From the cell containing the given text, extract its center point as (x, y) coordinate. 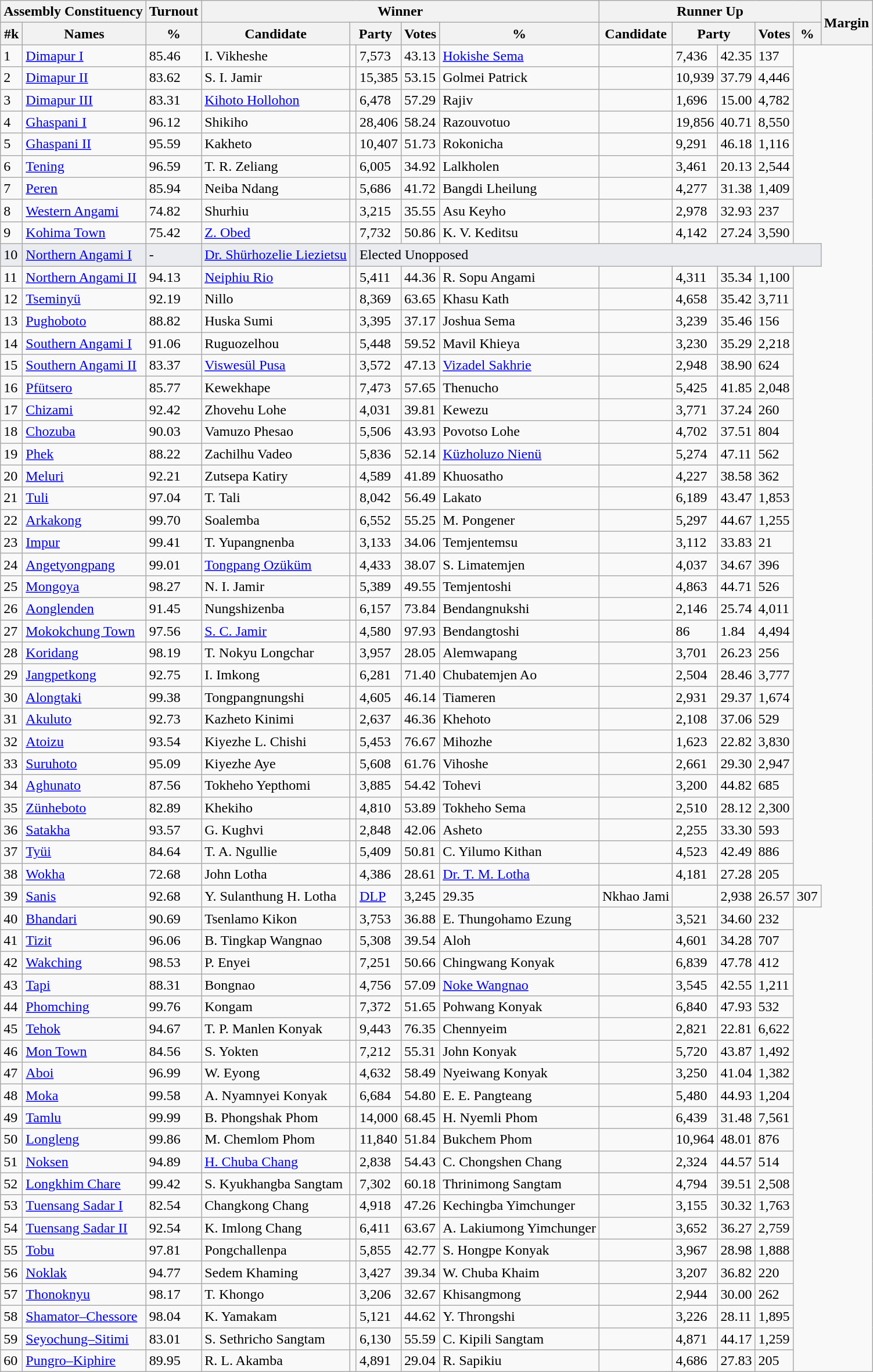
47.93 (737, 1007)
Zhovehu Lohe (276, 410)
34.06 (420, 542)
20 (12, 476)
92.21 (174, 476)
Winner (401, 12)
Mon Town (84, 1051)
Zutsepa Katiry (276, 476)
15 (12, 366)
4,871 (695, 1338)
57.29 (420, 100)
86 (695, 631)
29.30 (737, 764)
34.67 (737, 564)
Southern Angami I (84, 343)
5,608 (379, 764)
14,000 (379, 1117)
3,461 (695, 166)
Angetyongpang (84, 564)
37.24 (737, 410)
27 (12, 631)
3,967 (695, 1250)
Kohima Town (84, 232)
3,753 (379, 918)
Tizit (84, 940)
41.89 (420, 476)
Tuensang Sadar I (84, 1206)
83.31 (174, 100)
60 (12, 1361)
98.19 (174, 653)
Noksen (84, 1162)
Western Angami (84, 210)
84.64 (174, 852)
R. Sapikiu (519, 1361)
47.11 (737, 454)
25.74 (737, 608)
Temjentoshi (519, 586)
3,427 (379, 1272)
Wakching (84, 962)
Huska Sumi (276, 321)
Nyeiwang Konyak (519, 1073)
Lalkholen (519, 166)
Aloh (519, 940)
83.37 (174, 366)
Shurhiu (276, 210)
4,702 (695, 432)
Kewekhape (276, 388)
1,696 (695, 100)
262 (774, 1294)
237 (774, 210)
99.86 (174, 1140)
K. V. Keditsu (519, 232)
76.35 (420, 1029)
99.41 (174, 542)
43.47 (737, 498)
1,100 (774, 277)
23 (12, 542)
526 (774, 586)
93.57 (174, 830)
Tokheho Yepthomi (276, 786)
74.82 (174, 210)
51.65 (420, 1007)
Z. Obed (276, 232)
Rokonicha (519, 144)
Bhandari (84, 918)
91.06 (174, 343)
50.81 (420, 852)
93.54 (174, 741)
232 (774, 918)
28.98 (737, 1250)
5,274 (695, 454)
Kongam (276, 1007)
33.83 (737, 542)
28,406 (379, 122)
Pfütsero (84, 388)
5,425 (695, 388)
71.40 (420, 675)
39.51 (737, 1184)
53.89 (420, 808)
Tamlu (84, 1117)
3,206 (379, 1294)
5,453 (379, 741)
22 (12, 520)
T. R. Zeliang (276, 166)
Y. Sulanthung H. Lotha (276, 896)
6,005 (379, 166)
3,777 (774, 675)
- (174, 255)
4,031 (379, 410)
7,302 (379, 1184)
54 (12, 1228)
804 (774, 432)
K. Imlong Chang (276, 1228)
31.38 (737, 188)
Mihozhe (519, 741)
4 (12, 122)
137 (774, 56)
3,395 (379, 321)
97.81 (174, 1250)
Thrinimong Sangtam (519, 1184)
99.01 (174, 564)
156 (774, 321)
Lakato (519, 498)
7,732 (379, 232)
18 (12, 432)
2,324 (695, 1162)
98.27 (174, 586)
49.55 (420, 586)
G. Kughvi (276, 830)
46.14 (420, 697)
26.57 (774, 896)
58 (12, 1316)
92.75 (174, 675)
Bangdi Lheilung (519, 188)
43.87 (737, 1051)
Tobu (84, 1250)
19 (12, 454)
4,810 (379, 808)
5,411 (379, 277)
H. Chuba Chang (276, 1162)
529 (774, 719)
Tongpangnungshi (276, 697)
4,686 (695, 1361)
Tening (84, 166)
99.99 (174, 1117)
T. Khongo (276, 1294)
Aboi (84, 1073)
Hokishe Sema (519, 56)
5,308 (379, 940)
Pohwang Konyak (519, 1007)
T. P. Manlen Konyak (276, 1029)
91.45 (174, 608)
1,853 (774, 498)
Bendangnukshi (519, 608)
Joshua Sema (519, 321)
97.04 (174, 498)
4,589 (379, 476)
3,200 (695, 786)
50.86 (420, 232)
2,848 (379, 830)
53.15 (420, 78)
2,821 (695, 1029)
52.14 (420, 454)
33.30 (737, 830)
S. Limatemjen (519, 564)
43 (12, 985)
Khisangmong (519, 1294)
26.23 (737, 653)
Pongchallenpa (276, 1250)
Shamator–Chessore (84, 1316)
Golmei Patrick (519, 78)
Y. Throngshi (519, 1316)
Vihoshe (519, 764)
1,763 (774, 1206)
41.85 (737, 388)
13 (12, 321)
39.34 (420, 1272)
88.22 (174, 454)
Viswesül Pusa (276, 366)
Nillo (276, 299)
5,506 (379, 432)
4,446 (774, 78)
876 (774, 1140)
Suruhoto (84, 764)
2,759 (774, 1228)
707 (774, 940)
27.83 (737, 1361)
Povotso Lohe (519, 432)
42.49 (737, 852)
Aghunato (84, 786)
35.55 (420, 210)
30.00 (737, 1294)
2,947 (774, 764)
4,386 (379, 874)
4,891 (379, 1361)
41.04 (737, 1073)
96.06 (174, 940)
Tehok (84, 1029)
4,523 (695, 852)
Longkhim Chare (84, 1184)
514 (774, 1162)
T. Yupangnenba (276, 542)
29.35 (519, 896)
Vamuzo Phesao (276, 432)
2,661 (695, 764)
59.52 (420, 343)
44.62 (420, 1316)
60.18 (420, 1184)
55.59 (420, 1338)
92.68 (174, 896)
Phek (84, 454)
Tuensang Sadar II (84, 1228)
Noklak (84, 1272)
39 (12, 896)
7,372 (379, 1007)
28.12 (737, 808)
46 (12, 1051)
3,701 (695, 653)
20.13 (737, 166)
31.48 (737, 1117)
6,552 (379, 520)
M. Pongener (519, 520)
307 (807, 896)
5,409 (379, 852)
44.17 (737, 1338)
30.32 (737, 1206)
Dimapur III (84, 100)
6,157 (379, 608)
Kiyezhe L. Chishi (276, 741)
Aonglenden (84, 608)
4,794 (695, 1184)
Sedem Khaming (276, 1272)
Pughoboto (84, 321)
98.17 (174, 1294)
Changkong Chang (276, 1206)
Thonoknyu (84, 1294)
Assembly Constituency (73, 12)
5,297 (695, 520)
4,918 (379, 1206)
Chingwang Konyak (519, 962)
T. Tali (276, 498)
68.45 (420, 1117)
94.13 (174, 277)
2,510 (695, 808)
3,112 (695, 542)
88.31 (174, 985)
H. Nyemli Phom (519, 1117)
45 (12, 1029)
44.67 (737, 520)
Shikiho (276, 122)
8,042 (379, 498)
A. Nyamnyei Konyak (276, 1095)
35.29 (737, 343)
4,658 (695, 299)
B. Phongshak Phom (276, 1117)
S. Kyukhangba Sangtam (276, 1184)
34.60 (737, 918)
1,211 (774, 985)
36.82 (737, 1272)
43.93 (420, 432)
Mokokchung Town (84, 631)
3,590 (774, 232)
76.67 (420, 741)
92.54 (174, 1228)
4,181 (695, 874)
Khekiho (276, 808)
55.25 (420, 520)
Neiphiu Rio (276, 277)
Tuli (84, 498)
28 (12, 653)
34 (12, 786)
51 (12, 1162)
3,133 (379, 542)
Bendangtoshi (519, 631)
C. Chongshen Chang (519, 1162)
35.46 (737, 321)
220 (774, 1272)
28.11 (737, 1316)
5,720 (695, 1051)
95.59 (174, 144)
42.35 (737, 56)
39.54 (420, 940)
Tongpang Ozüküm (276, 564)
Asheto (519, 830)
Arkakong (84, 520)
6 (12, 166)
99.42 (174, 1184)
532 (774, 1007)
6,281 (379, 675)
56.49 (420, 498)
63.67 (420, 1228)
Razouvotuo (519, 122)
44.93 (737, 1095)
85.94 (174, 188)
412 (774, 962)
95.09 (174, 764)
7,573 (379, 56)
4,433 (379, 564)
40 (12, 918)
4,037 (695, 564)
54.43 (420, 1162)
44 (12, 1007)
17 (12, 410)
S. Hongpe Konyak (519, 1250)
2,838 (379, 1162)
256 (774, 653)
44.57 (737, 1162)
Longleng (84, 1140)
28.46 (737, 675)
2 (12, 78)
A. Lakiumong Yimchunger (519, 1228)
Wokha (84, 874)
Northern Angami II (84, 277)
2,108 (695, 719)
9,443 (379, 1029)
3,215 (379, 210)
61.76 (420, 764)
83.62 (174, 78)
Kechingba Yimchunger (519, 1206)
Dr. T. M. Lotha (519, 874)
7 (12, 188)
35 (12, 808)
Turnout (174, 12)
29.04 (420, 1361)
Noke Wangnao (519, 985)
3,207 (695, 1272)
11 (12, 277)
3,711 (774, 299)
4,863 (695, 586)
K. Yamakam (276, 1316)
S. C. Jamir (276, 631)
92.19 (174, 299)
6,411 (379, 1228)
2,944 (695, 1294)
22.81 (737, 1029)
3,521 (695, 918)
44.82 (737, 786)
87.56 (174, 786)
42.55 (737, 985)
82.89 (174, 808)
8 (12, 210)
2,508 (774, 1184)
57.65 (420, 388)
Thenucho (519, 388)
8,550 (774, 122)
Dimapur I (84, 56)
3,830 (774, 741)
54.42 (420, 786)
Peren (84, 188)
Margin (846, 23)
1,382 (774, 1073)
42.06 (420, 830)
89.95 (174, 1361)
98.53 (174, 962)
B. Tingkap Wangnao (276, 940)
57.09 (420, 985)
Tseminyü (84, 299)
99.70 (174, 520)
11,840 (379, 1140)
6,840 (695, 1007)
98.04 (174, 1316)
32.93 (737, 210)
2,938 (737, 896)
37.51 (737, 432)
4,782 (774, 100)
99.38 (174, 697)
Khuosatho (519, 476)
Northern Angami I (84, 255)
59 (12, 1338)
85.77 (174, 388)
53 (12, 1206)
Zünheboto (84, 808)
88.82 (174, 321)
1,116 (774, 144)
27.24 (737, 232)
96.59 (174, 166)
58.49 (420, 1073)
R. L. Akamba (276, 1361)
R. Sopu Angami (519, 277)
40.71 (737, 122)
4,311 (695, 277)
2,146 (695, 608)
32 (12, 741)
Impur (84, 542)
94.67 (174, 1029)
24 (12, 564)
32.67 (420, 1294)
46.36 (420, 719)
Khehoto (519, 719)
3,771 (695, 410)
Seyochung–Sitimi (84, 1338)
46.18 (737, 144)
47.13 (420, 366)
6,130 (379, 1338)
90.03 (174, 432)
9,291 (695, 144)
Khasu Kath (519, 299)
50 (12, 1140)
16 (12, 388)
Meluri (84, 476)
57 (12, 1294)
7,251 (379, 962)
51.84 (420, 1140)
54.80 (420, 1095)
Asu Keyho (519, 210)
48.01 (737, 1140)
Southern Angami II (84, 366)
42.77 (420, 1250)
3,226 (695, 1316)
15.00 (737, 100)
1,623 (695, 741)
28.61 (420, 874)
E. Thungohamo Ezung (519, 918)
Pungro–Kiphire (84, 1361)
624 (774, 366)
260 (774, 410)
7,436 (695, 56)
1,259 (774, 1338)
562 (774, 454)
Koridang (84, 653)
27.28 (737, 874)
Kakheto (276, 144)
5 (12, 144)
12 (12, 299)
34.92 (420, 166)
1,255 (774, 520)
29.37 (737, 697)
Akuluto (84, 719)
3,652 (695, 1228)
5,836 (379, 454)
2,255 (695, 830)
4,494 (774, 631)
Vizadel Sakhrie (519, 366)
4,601 (695, 940)
30 (12, 697)
96.99 (174, 1073)
2,948 (695, 366)
5,121 (379, 1316)
John Lotha (276, 874)
S. Sethricho Sangtam (276, 1338)
3,250 (695, 1073)
I. Vikheshe (276, 56)
56 (12, 1272)
Tsenlamo Kikon (276, 918)
94.89 (174, 1162)
593 (774, 830)
Kazheto Kinimi (276, 719)
Runner Up (710, 12)
#k (12, 34)
Rajiv (519, 100)
10,964 (695, 1140)
1,204 (774, 1095)
5,480 (695, 1095)
3 (12, 100)
1.84 (737, 631)
I. Imkong (276, 675)
3,155 (695, 1206)
47.26 (420, 1206)
43.13 (420, 56)
38.58 (737, 476)
51.73 (420, 144)
2,637 (379, 719)
DLP (379, 896)
Kiyezhe Aye (276, 764)
94.77 (174, 1272)
Soalemba (276, 520)
2,504 (695, 675)
82.54 (174, 1206)
3,572 (379, 366)
47 (12, 1073)
Tapi (84, 985)
Ruguozelhou (276, 343)
28.05 (420, 653)
1 (12, 56)
4,227 (695, 476)
S. I. Jamir (276, 78)
685 (774, 786)
38 (12, 874)
C. Kipili Sangtam (519, 1338)
Alemwapang (519, 653)
42 (12, 962)
6,839 (695, 962)
97.93 (420, 631)
25 (12, 586)
T. Nokyu Longchar (276, 653)
49 (12, 1117)
37 (12, 852)
M. Chemlom Phom (276, 1140)
Tyüi (84, 852)
55.31 (420, 1051)
3,885 (379, 786)
Dr. Shürhozelie Liezietsu (276, 255)
92.73 (174, 719)
Ghaspani I (84, 122)
Küzholuzo Nienü (519, 454)
Kihoto Hollohon (276, 100)
1,674 (774, 697)
396 (774, 564)
58.24 (420, 122)
4,277 (695, 188)
29 (12, 675)
Bongnao (276, 985)
55 (12, 1250)
1,409 (774, 188)
Mavil Khieya (519, 343)
Names (84, 34)
4,011 (774, 608)
63.65 (420, 299)
75.42 (174, 232)
N. I. Jamir (276, 586)
S. Yokten (276, 1051)
85.46 (174, 56)
C. Yilumo Kithan (519, 852)
Atoizu (84, 741)
7,212 (379, 1051)
44.71 (737, 586)
35.42 (737, 299)
26 (12, 608)
Jangpetkong (84, 675)
Chizami (84, 410)
2,218 (774, 343)
72.68 (174, 874)
33 (12, 764)
19,856 (695, 122)
3,230 (695, 343)
Chozuba (84, 432)
36 (12, 830)
2,978 (695, 210)
Dimapur II (84, 78)
3,957 (379, 653)
P. Enyei (276, 962)
10 (12, 255)
1,492 (774, 1051)
Elected Unopposed (588, 255)
35.34 (737, 277)
5,389 (379, 586)
Nkhao Jami (635, 896)
31 (12, 719)
W. Chuba Khaim (519, 1272)
4,580 (379, 631)
99.58 (174, 1095)
John Konyak (519, 1051)
96.12 (174, 122)
44.36 (420, 277)
Chubatemjen Ao (519, 675)
6,684 (379, 1095)
41.72 (420, 188)
Alongtaki (84, 697)
E. E. Pangteang (519, 1095)
41 (12, 940)
6,439 (695, 1117)
47.78 (737, 962)
Ghaspani II (84, 144)
Mongoya (84, 586)
84.56 (174, 1051)
6,622 (774, 1029)
Tokheho Sema (519, 808)
3,245 (420, 896)
14 (12, 343)
Bukchem Phom (519, 1140)
37.79 (737, 78)
97.56 (174, 631)
Nungshizenba (276, 608)
73.84 (420, 608)
2,048 (774, 388)
7,561 (774, 1117)
2,931 (695, 697)
Kewezu (519, 410)
90.69 (174, 918)
8,369 (379, 299)
5,855 (379, 1250)
1,895 (774, 1316)
1,888 (774, 1250)
Tiameren (519, 697)
Zachilhu Vadeo (276, 454)
2,300 (774, 808)
34.28 (737, 940)
36.88 (420, 918)
4,142 (695, 232)
6,478 (379, 100)
3,545 (695, 985)
7,473 (379, 388)
T. A. Ngullie (276, 852)
Temjentemsu (519, 542)
92.42 (174, 410)
15,385 (379, 78)
37.17 (420, 321)
4,756 (379, 985)
38.90 (737, 366)
52 (12, 1184)
37.06 (737, 719)
W. Eyong (276, 1073)
Neiba Ndang (276, 188)
362 (774, 476)
6,189 (695, 498)
5,686 (379, 188)
50.66 (420, 962)
83.01 (174, 1338)
38.07 (420, 564)
10,407 (379, 144)
Satakha (84, 830)
3,239 (695, 321)
Tohevi (519, 786)
Moka (84, 1095)
Chennyeim (519, 1029)
4,632 (379, 1073)
39.81 (420, 410)
9 (12, 232)
2,544 (774, 166)
48 (12, 1095)
Phomching (84, 1007)
886 (774, 852)
4,605 (379, 697)
5,448 (379, 343)
10,939 (695, 78)
36.27 (737, 1228)
99.76 (174, 1007)
22.82 (737, 741)
Sanis (84, 896)
